Extract the (X, Y) coordinate from the center of the cell holding the provided text.  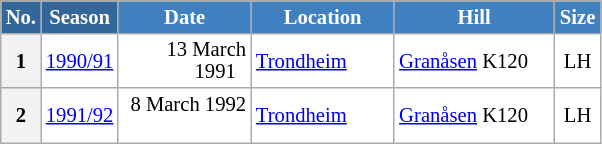
13 March 1991 (184, 60)
Date (184, 16)
1990/91 (80, 60)
Location (322, 16)
1991/92 (80, 116)
Season (80, 16)
Size (578, 16)
No. (21, 16)
8 March 1992 (184, 116)
2 (21, 116)
1 (21, 60)
Hill (474, 16)
